Provide the (x, y) coordinate of the cell's center where the given text is located.  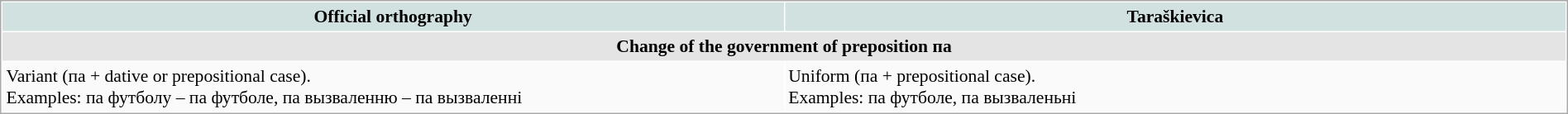
Variant (па + dative or prepositional case).Examples: па футболу – па футболе, па вызваленню – па вызваленні (393, 87)
Official orthography (393, 17)
Change of the government of preposition па (784, 46)
Taraškievica (1175, 17)
Uniform (па + prepositional case).Examples: па футболе, па вызваленьні (1175, 87)
